Provide the (x, y) coordinate of the cell's center where the given text is located.  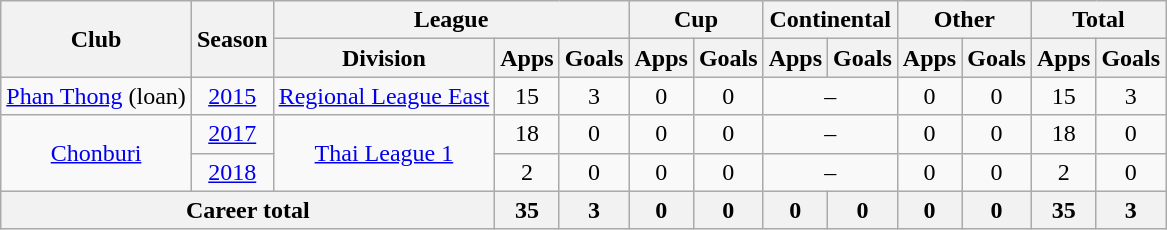
Division (384, 58)
Phan Thong (loan) (96, 96)
League (451, 20)
Chonburi (96, 153)
Season (232, 39)
Cup (696, 20)
2015 (232, 96)
Career total (248, 210)
Continental (830, 20)
Club (96, 39)
Thai League 1 (384, 153)
Total (1098, 20)
2017 (232, 134)
Regional League East (384, 96)
Other (964, 20)
2018 (232, 172)
